Search for the cell housing the specified text and yield its (x, y) center coordinate. 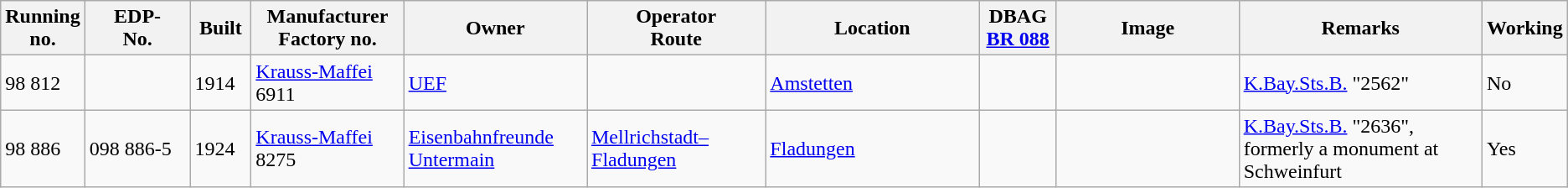
EDP-No. (137, 29)
Mellrichstadt–Fladungen (675, 149)
Working (1524, 29)
No (1524, 82)
DBAGBR 088 (1018, 29)
ManufacturerFactory no. (328, 29)
Amstetten (873, 82)
OperatorRoute (675, 29)
098 886-5 (137, 149)
1914 (221, 82)
1924 (221, 149)
98 812 (43, 82)
Location (873, 29)
98 886 (43, 149)
UEF (495, 82)
Yes (1524, 149)
Fladungen (873, 149)
Krauss-Maffei8275 (328, 149)
Owner (495, 29)
Built (221, 29)
Runningno. (43, 29)
Eisenbahnfreunde Untermain (495, 149)
Krauss-Maffei6911 (328, 82)
K.Bay.Sts.B. "2636", formerly a monument at Schweinfurt (1360, 149)
K.Bay.Sts.B. "2562" (1360, 82)
Remarks (1360, 29)
Image (1148, 29)
